Determine the (x, y) coordinate at the center of the cell enclosing the given text.  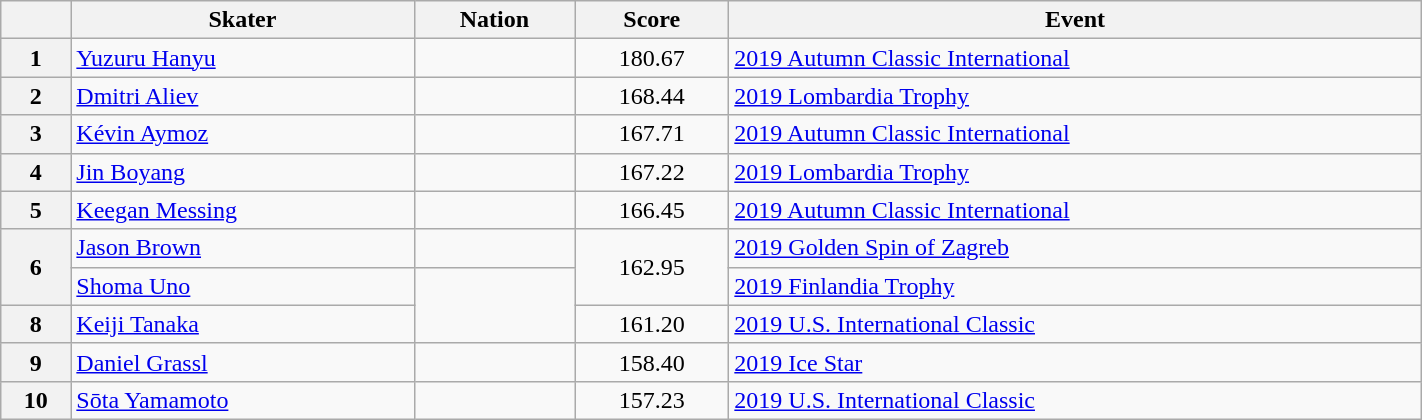
Daniel Grassl (242, 362)
1 (36, 58)
167.22 (652, 172)
Shoma Uno (242, 286)
5 (36, 210)
161.20 (652, 324)
Jin Boyang (242, 172)
4 (36, 172)
6 (36, 267)
Sōta Yamamoto (242, 400)
10 (36, 400)
Keegan Messing (242, 210)
2019 Finlandia Trophy (1075, 286)
2019 Golden Spin of Zagreb (1075, 248)
162.95 (652, 267)
Event (1075, 20)
Score (652, 20)
Yuzuru Hanyu (242, 58)
Skater (242, 20)
157.23 (652, 400)
158.40 (652, 362)
2 (36, 96)
3 (36, 134)
Dmitri Aliev (242, 96)
9 (36, 362)
166.45 (652, 210)
Kévin Aymoz (242, 134)
Jason Brown (242, 248)
2019 Ice Star (1075, 362)
Nation (494, 20)
168.44 (652, 96)
180.67 (652, 58)
Keiji Tanaka (242, 324)
8 (36, 324)
167.71 (652, 134)
